Determine the [X, Y] coordinate at the center of the cell enclosing the given text.  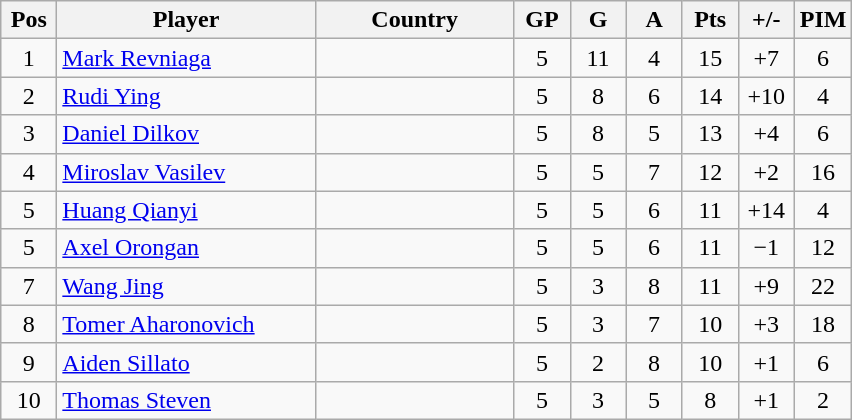
Huang Qianyi [186, 210]
+4 [766, 134]
−1 [766, 248]
+10 [766, 96]
Daniel Dilkov [186, 134]
+9 [766, 286]
+14 [766, 210]
Axel Orongan [186, 248]
18 [823, 324]
PIM [823, 20]
Wang Jing [186, 286]
16 [823, 172]
GP [542, 20]
+2 [766, 172]
Mark Revniaga [186, 58]
Miroslav Vasilev [186, 172]
14 [710, 96]
+7 [766, 58]
9 [29, 362]
Pos [29, 20]
Rudi Ying [186, 96]
Pts [710, 20]
A [654, 20]
+/- [766, 20]
+3 [766, 324]
G [598, 20]
13 [710, 134]
15 [710, 58]
22 [823, 286]
Tomer Aharonovich [186, 324]
Thomas Steven [186, 400]
Aiden Sillato [186, 362]
Country [414, 20]
Player [186, 20]
1 [29, 58]
